Provide the (X, Y) coordinate of the cell's center where the given text is located.  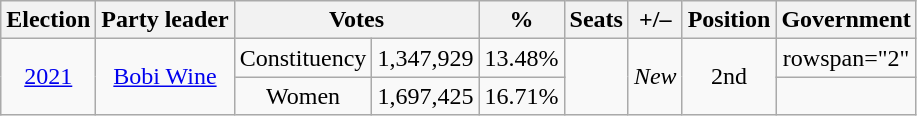
Election (48, 20)
New (655, 77)
13.48% (522, 58)
% (522, 20)
+/– (655, 20)
Votes (356, 20)
Position (729, 20)
rowspan="2" (846, 58)
Bobi Wine (165, 77)
16.71% (522, 96)
Party leader (165, 20)
Constituency (303, 58)
1,347,929 (426, 58)
1,697,425 (426, 96)
Seats (596, 20)
2021 (48, 77)
Women (303, 96)
Government (846, 20)
2nd (729, 77)
